Detect which cell encompasses the target text, then output its [X, Y] center coordinate. 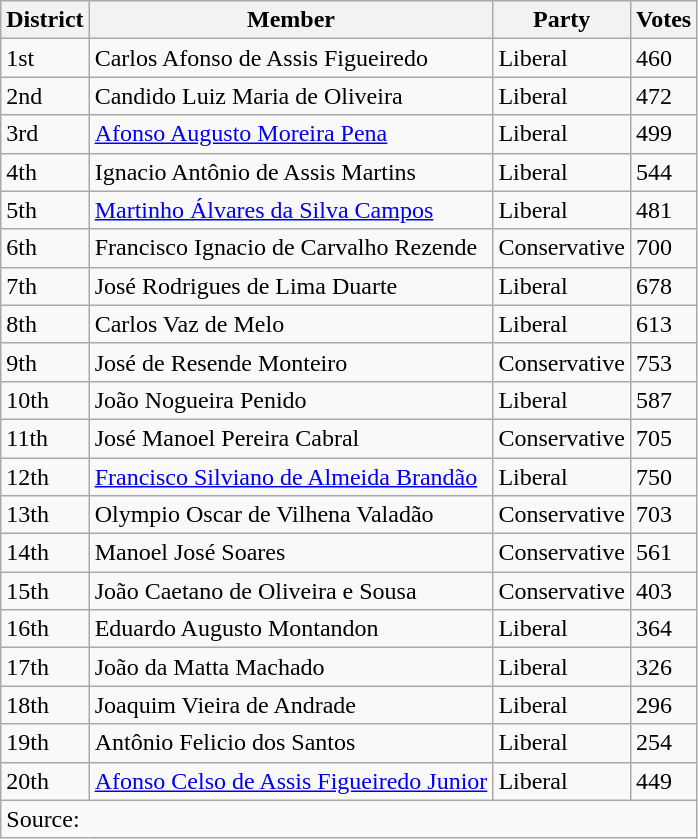
403 [664, 591]
10th [45, 400]
Francisco Ignacio de Carvalho Rezende [291, 248]
8th [45, 324]
15th [45, 591]
12th [45, 477]
Afonso Augusto Moreira Pena [291, 134]
Ignacio Antônio de Assis Martins [291, 172]
449 [664, 781]
1st [45, 58]
José Rodrigues de Lima Duarte [291, 286]
678 [664, 286]
326 [664, 667]
Party [562, 20]
José Manoel Pereira Cabral [291, 438]
José de Resende Monteiro [291, 362]
6th [45, 248]
Antônio Felicio dos Santos [291, 743]
Joaquim Vieira de Andrade [291, 705]
544 [664, 172]
700 [664, 248]
296 [664, 705]
Manoel José Soares [291, 553]
16th [45, 629]
Martinho Álvares da Silva Campos [291, 210]
2nd [45, 96]
11th [45, 438]
João Nogueira Penido [291, 400]
3rd [45, 134]
472 [664, 96]
750 [664, 477]
Francisco Silviano de Almeida Brandão [291, 477]
703 [664, 515]
District [45, 20]
João da Matta Machado [291, 667]
17th [45, 667]
Carlos Afonso de Assis Figueiredo [291, 58]
20th [45, 781]
João Caetano de Oliveira e Sousa [291, 591]
Member [291, 20]
254 [664, 743]
9th [45, 362]
19th [45, 743]
14th [45, 553]
481 [664, 210]
753 [664, 362]
Candido Luiz Maria de Oliveira [291, 96]
13th [45, 515]
460 [664, 58]
Afonso Celso de Assis Figueiredo Junior [291, 781]
Source: [349, 819]
561 [664, 553]
Eduardo Augusto Montandon [291, 629]
4th [45, 172]
587 [664, 400]
613 [664, 324]
7th [45, 286]
499 [664, 134]
705 [664, 438]
Votes [664, 20]
Carlos Vaz de Melo [291, 324]
18th [45, 705]
5th [45, 210]
364 [664, 629]
Olympio Oscar de Vilhena Valadão [291, 515]
